Identify which cell holds the provided text, then report its (x, y) central coordinate. 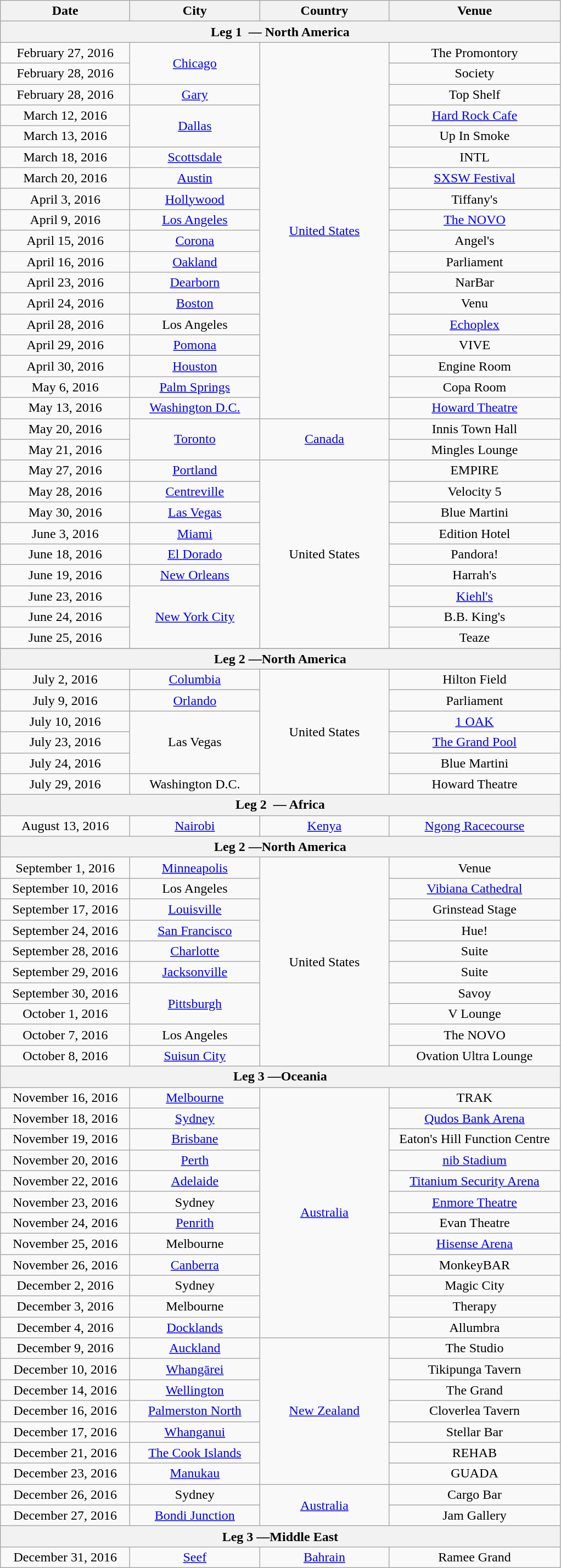
Whangārei (195, 1369)
May 30, 2016 (65, 512)
Brisbane (195, 1139)
April 29, 2016 (65, 345)
EMPIRE (474, 471)
July 29, 2016 (65, 784)
April 16, 2016 (65, 262)
Eaton's Hill Function Centre (474, 1139)
Ramee Grand (474, 1557)
Edition Hotel (474, 533)
March 20, 2016 (65, 178)
Echoplex (474, 324)
April 30, 2016 (65, 366)
November 26, 2016 (65, 1264)
Boston (195, 304)
May 20, 2016 (65, 429)
New Zealand (324, 1411)
April 15, 2016 (65, 240)
Manukau (195, 1474)
Stellar Bar (474, 1432)
The Studio (474, 1348)
Innis Town Hall (474, 429)
Country (324, 11)
Leg 3 —Middle East (280, 1536)
November 24, 2016 (65, 1223)
Hisense Arena (474, 1244)
December 14, 2016 (65, 1390)
Hilton Field (474, 680)
December 9, 2016 (65, 1348)
Evan Theatre (474, 1223)
October 8, 2016 (65, 1056)
April 24, 2016 (65, 304)
The Grand Pool (474, 742)
B.B. King's (474, 617)
December 2, 2016 (65, 1286)
Louisville (195, 909)
Pittsburgh (195, 1004)
Jacksonville (195, 972)
TRAK (474, 1097)
Kiehl's (474, 596)
Penrith (195, 1223)
Corona (195, 240)
Tiffany's (474, 199)
March 18, 2016 (65, 157)
June 3, 2016 (65, 533)
Adelaide (195, 1181)
September 28, 2016 (65, 951)
Whanganui (195, 1432)
Allumbra (474, 1328)
September 1, 2016 (65, 867)
Chicago (195, 63)
Orlando (195, 701)
New York City (195, 617)
The Cook Islands (195, 1453)
Charlotte (195, 951)
Copa Room (474, 387)
Austin (195, 178)
NarBar (474, 283)
INTL (474, 157)
November 19, 2016 (65, 1139)
The Promontory (474, 53)
November 25, 2016 (65, 1244)
March 12, 2016 (65, 115)
December 3, 2016 (65, 1307)
June 18, 2016 (65, 554)
nib Stadium (474, 1160)
July 9, 2016 (65, 701)
April 9, 2016 (65, 220)
Therapy (474, 1307)
Leg 3 —Oceania (280, 1077)
May 13, 2016 (65, 408)
June 25, 2016 (65, 638)
August 13, 2016 (65, 826)
Pandora! (474, 554)
November 20, 2016 (65, 1160)
October 7, 2016 (65, 1035)
Harrah's (474, 575)
July 23, 2016 (65, 742)
Perth (195, 1160)
May 21, 2016 (65, 450)
November 23, 2016 (65, 1202)
May 27, 2016 (65, 471)
Vibiana Cathedral (474, 888)
GUADA (474, 1474)
Date (65, 11)
Hard Rock Cafe (474, 115)
December 17, 2016 (65, 1432)
Pomona (195, 345)
Bondi Junction (195, 1515)
Scottsdale (195, 157)
Tikipunga Tavern (474, 1369)
November 16, 2016 (65, 1097)
Toronto (195, 439)
April 23, 2016 (65, 283)
El Dorado (195, 554)
Cloverlea Tavern (474, 1411)
December 4, 2016 (65, 1328)
Enmore Theatre (474, 1202)
Mingles Lounge (474, 450)
The Grand (474, 1390)
March 13, 2016 (65, 136)
REHAB (474, 1453)
Ngong Racecourse (474, 826)
May 6, 2016 (65, 387)
V Lounge (474, 1014)
May 28, 2016 (65, 491)
Docklands (195, 1328)
Houston (195, 366)
December 27, 2016 (65, 1515)
Dallas (195, 126)
MonkeyBAR (474, 1264)
December 10, 2016 (65, 1369)
Minneapolis (195, 867)
June 19, 2016 (65, 575)
Miami (195, 533)
Hollywood (195, 199)
Portland (195, 471)
Up In Smoke (474, 136)
Qudos Bank Arena (474, 1118)
Kenya (324, 826)
Gary (195, 94)
September 24, 2016 (65, 931)
Society (474, 74)
Angel's (474, 240)
November 18, 2016 (65, 1118)
December 16, 2016 (65, 1411)
Suisun City (195, 1056)
Cargo Bar (474, 1494)
December 26, 2016 (65, 1494)
Palmerston North (195, 1411)
Teaze (474, 638)
November 22, 2016 (65, 1181)
Dearborn (195, 283)
Oakland (195, 262)
September 29, 2016 (65, 972)
December 31, 2016 (65, 1557)
June 23, 2016 (65, 596)
September 10, 2016 (65, 888)
Engine Room (474, 366)
July 24, 2016 (65, 763)
Canberra (195, 1264)
February 27, 2016 (65, 53)
Ovation Ultra Lounge (474, 1056)
Savoy (474, 993)
1 OAK (474, 721)
Columbia (195, 680)
June 24, 2016 (65, 617)
Leg 1 — North America (280, 32)
December 21, 2016 (65, 1453)
Wellington (195, 1390)
April 28, 2016 (65, 324)
September 17, 2016 (65, 909)
April 3, 2016 (65, 199)
Bahrain (324, 1557)
Auckland (195, 1348)
Leg 2 — Africa (280, 805)
Top Shelf (474, 94)
Canada (324, 439)
Nairobi (195, 826)
Palm Springs (195, 387)
VIVE (474, 345)
Magic City (474, 1286)
September 30, 2016 (65, 993)
October 1, 2016 (65, 1014)
July 10, 2016 (65, 721)
Centreville (195, 491)
SXSW Festival (474, 178)
Hue! (474, 931)
Venu (474, 304)
City (195, 11)
July 2, 2016 (65, 680)
New Orleans (195, 575)
Grinstead Stage (474, 909)
Titanium Security Arena (474, 1181)
Jam Gallery (474, 1515)
Velocity 5 (474, 491)
December 23, 2016 (65, 1474)
San Francisco (195, 931)
Seef (195, 1557)
